Capture the cell that displays the provided text and extract its (X, Y) central coordinate. 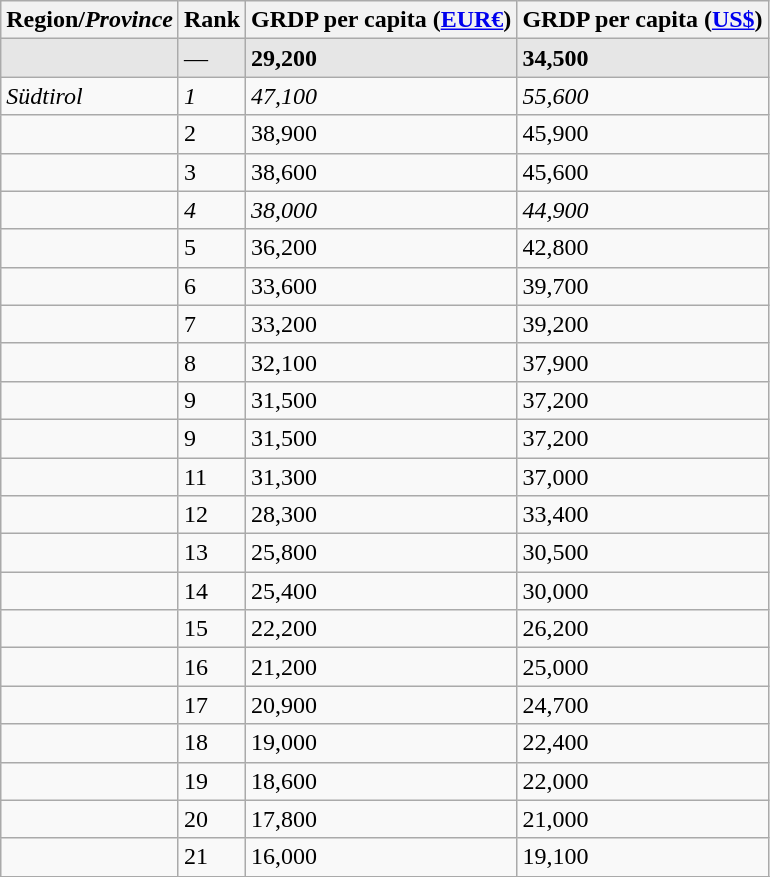
Region/Province (90, 20)
3 (212, 172)
Rank (212, 20)
30,500 (642, 553)
— (212, 58)
33,600 (382, 286)
12 (212, 515)
17,800 (382, 819)
31,300 (382, 477)
37,000 (642, 477)
45,600 (642, 172)
19 (212, 781)
22,000 (642, 781)
14 (212, 591)
29,200 (382, 58)
44,900 (642, 210)
25,400 (382, 591)
36,200 (382, 248)
28,300 (382, 515)
21 (212, 857)
47,100 (382, 96)
19,100 (642, 857)
55,600 (642, 96)
32,100 (382, 362)
Südtirol (90, 96)
22,400 (642, 743)
45,900 (642, 134)
21,200 (382, 667)
7 (212, 324)
33,200 (382, 324)
39,200 (642, 324)
2 (212, 134)
4 (212, 210)
16 (212, 667)
5 (212, 248)
GRDP per capita (EUR€) (382, 20)
20,900 (382, 705)
21,000 (642, 819)
18,600 (382, 781)
6 (212, 286)
25,000 (642, 667)
16,000 (382, 857)
22,200 (382, 629)
8 (212, 362)
15 (212, 629)
37,900 (642, 362)
39,700 (642, 286)
38,000 (382, 210)
38,600 (382, 172)
34,500 (642, 58)
24,700 (642, 705)
18 (212, 743)
33,400 (642, 515)
19,000 (382, 743)
1 (212, 96)
38,900 (382, 134)
11 (212, 477)
20 (212, 819)
25,800 (382, 553)
26,200 (642, 629)
GRDP per capita (US$) (642, 20)
30,000 (642, 591)
42,800 (642, 248)
17 (212, 705)
13 (212, 553)
